From the cell containing the given text, extract its center point as (x, y) coordinate. 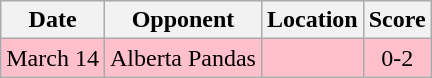
Location (312, 20)
March 14 (53, 58)
0-2 (397, 58)
Alberta Pandas (182, 58)
Opponent (182, 20)
Score (397, 20)
Date (53, 20)
